For the text-containing cell, return its midpoint in (x, y) coordinate format. 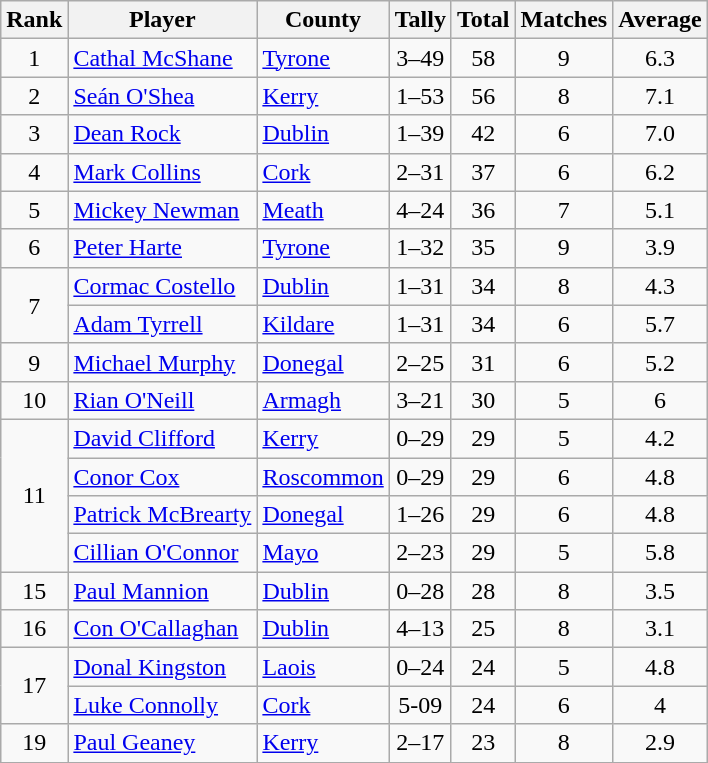
4.3 (660, 286)
Laois (323, 667)
Roscommon (323, 477)
6.3 (660, 58)
Mark Collins (162, 172)
Matches (564, 20)
7.0 (660, 134)
2–17 (420, 743)
1–32 (420, 248)
5.7 (660, 324)
15 (34, 591)
Meath (323, 210)
0–24 (420, 667)
37 (483, 172)
7.1 (660, 96)
1–53 (420, 96)
Paul Geaney (162, 743)
Michael Murphy (162, 362)
4–13 (420, 629)
6.2 (660, 172)
Con O'Callaghan (162, 629)
11 (34, 495)
Conor Cox (162, 477)
Patrick McBrearty (162, 515)
58 (483, 58)
Total (483, 20)
Donal Kingston (162, 667)
17 (34, 686)
Seán O'Shea (162, 96)
4–24 (420, 210)
3.5 (660, 591)
2–23 (420, 553)
Luke Connolly (162, 705)
10 (34, 400)
35 (483, 248)
Rank (34, 20)
25 (483, 629)
19 (34, 743)
3.9 (660, 248)
2 (34, 96)
1–39 (420, 134)
3–21 (420, 400)
Rian O'Neill (162, 400)
2–31 (420, 172)
Cathal McShane (162, 58)
3 (34, 134)
2–25 (420, 362)
5.8 (660, 553)
Mayo (323, 553)
Peter Harte (162, 248)
Cillian O'Connor (162, 553)
16 (34, 629)
Kildare (323, 324)
1–26 (420, 515)
1 (34, 58)
David Clifford (162, 438)
Armagh (323, 400)
42 (483, 134)
County (323, 20)
Average (660, 20)
4.2 (660, 438)
Mickey Newman (162, 210)
28 (483, 591)
2.9 (660, 743)
5-09 (420, 705)
30 (483, 400)
5.2 (660, 362)
Dean Rock (162, 134)
56 (483, 96)
3.1 (660, 629)
36 (483, 210)
0–28 (420, 591)
Player (162, 20)
Paul Mannion (162, 591)
31 (483, 362)
Cormac Costello (162, 286)
3–49 (420, 58)
23 (483, 743)
Tally (420, 20)
5.1 (660, 210)
Adam Tyrrell (162, 324)
